Detect which cell encompasses the target text, then output its (X, Y) center coordinate. 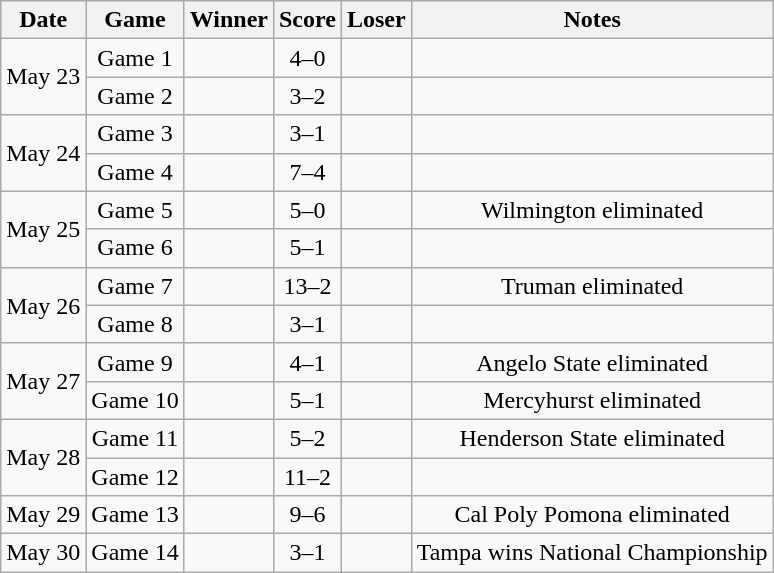
Loser (376, 20)
Game 8 (135, 324)
May 27 (44, 381)
Cal Poly Pomona eliminated (592, 515)
3–2 (307, 96)
May 24 (44, 153)
Truman eliminated (592, 286)
Score (307, 20)
Game 11 (135, 438)
Game 13 (135, 515)
May 29 (44, 515)
13–2 (307, 286)
Wilmington eliminated (592, 210)
Game (135, 20)
Game 5 (135, 210)
May 25 (44, 229)
Game 6 (135, 248)
Date (44, 20)
Notes (592, 20)
Henderson State eliminated (592, 438)
Game 2 (135, 96)
7–4 (307, 172)
May 23 (44, 77)
Game 3 (135, 134)
May 30 (44, 553)
Winner (228, 20)
Tampa wins National Championship (592, 553)
9–6 (307, 515)
Game 10 (135, 400)
Game 1 (135, 58)
Angelo State eliminated (592, 362)
Game 14 (135, 553)
4–1 (307, 362)
4–0 (307, 58)
Game 4 (135, 172)
May 26 (44, 305)
5–0 (307, 210)
5–2 (307, 438)
11–2 (307, 477)
Game 7 (135, 286)
Game 9 (135, 362)
Mercyhurst eliminated (592, 400)
May 28 (44, 457)
Game 12 (135, 477)
